For the text-containing cell, return its midpoint in [x, y] coordinate format. 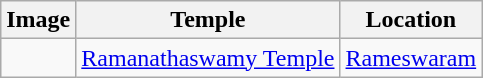
Rameswaram [411, 58]
Location [411, 20]
Image [38, 20]
Temple [208, 20]
Ramanathaswamy Temple [208, 58]
